From the cell containing the given text, extract its center point as [X, Y] coordinate. 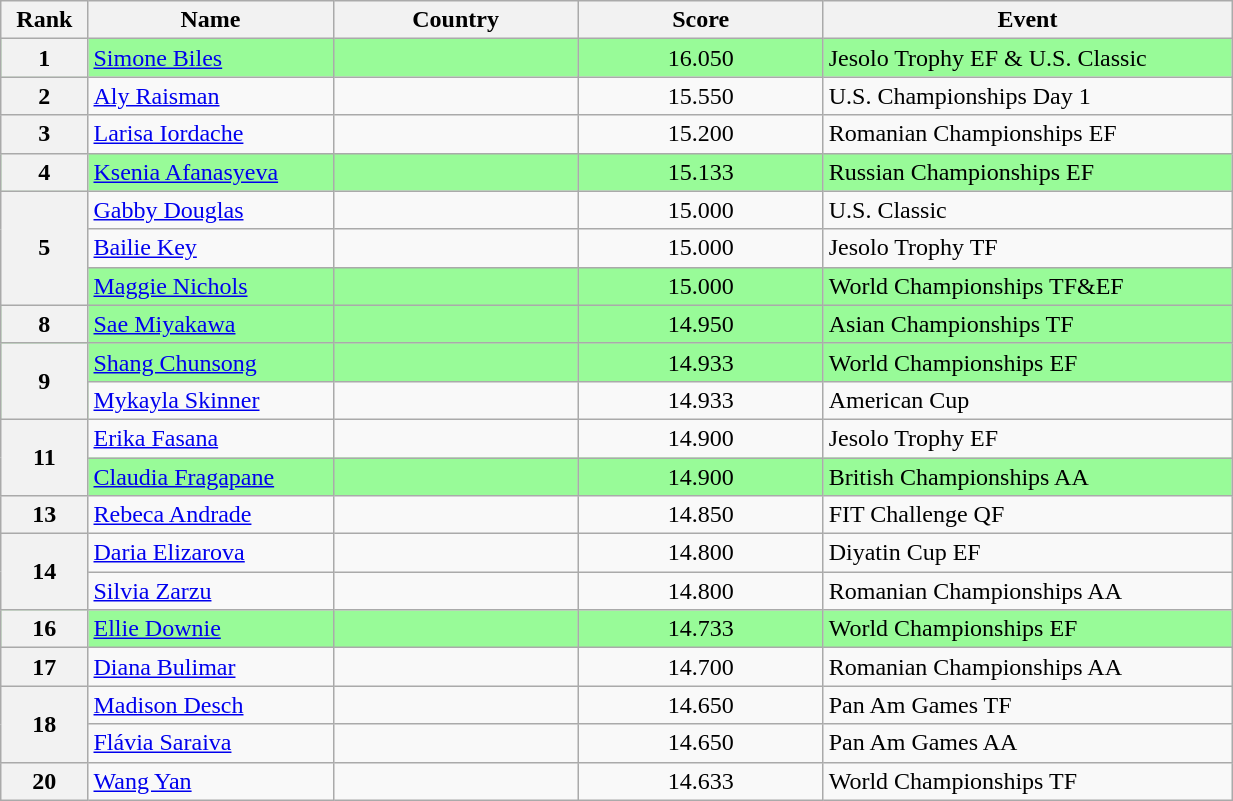
11 [44, 457]
Rank [44, 20]
Asian Championships TF [1027, 324]
World Championships TF [1027, 781]
U.S. Classic [1027, 210]
Aly Raisman [210, 96]
Name [210, 20]
Shang Chunsong [210, 362]
Ellie Downie [210, 629]
World Championships TF&EF [1027, 286]
Bailie Key [210, 248]
Simone Biles [210, 58]
Larisa Iordache [210, 134]
Mykayla Skinner [210, 400]
Madison Desch [210, 705]
1 [44, 58]
15.133 [700, 172]
9 [44, 381]
Silvia Zarzu [210, 591]
Pan Am Games AA [1027, 743]
14.700 [700, 667]
Country [456, 20]
18 [44, 724]
14.733 [700, 629]
15.200 [700, 134]
14.633 [700, 781]
Diana Bulimar [210, 667]
Claudia Fragapane [210, 477]
Sae Miyakawa [210, 324]
15.550 [700, 96]
Pan Am Games TF [1027, 705]
2 [44, 96]
5 [44, 248]
Russian Championships EF [1027, 172]
13 [44, 515]
Rebeca Andrade [210, 515]
8 [44, 324]
16.050 [700, 58]
U.S. Championships Day 1 [1027, 96]
3 [44, 134]
Diyatin Cup EF [1027, 553]
Wang Yan [210, 781]
14 [44, 572]
Maggie Nichols [210, 286]
Event [1027, 20]
Romanian Championships EF [1027, 134]
Daria Elizarova [210, 553]
Erika Fasana [210, 438]
Jesolo Trophy EF [1027, 438]
14.850 [700, 515]
FIT Challenge QF [1027, 515]
British Championships AA [1027, 477]
Jesolo Trophy TF [1027, 248]
Flávia Saraiva [210, 743]
16 [44, 629]
American Cup [1027, 400]
Gabby Douglas [210, 210]
Jesolo Trophy EF & U.S. Classic [1027, 58]
17 [44, 667]
4 [44, 172]
14.950 [700, 324]
Ksenia Afanasyeva [210, 172]
20 [44, 781]
Score [700, 20]
